Scan for the cell matching the given text and deliver its [x, y] coordinate at center. 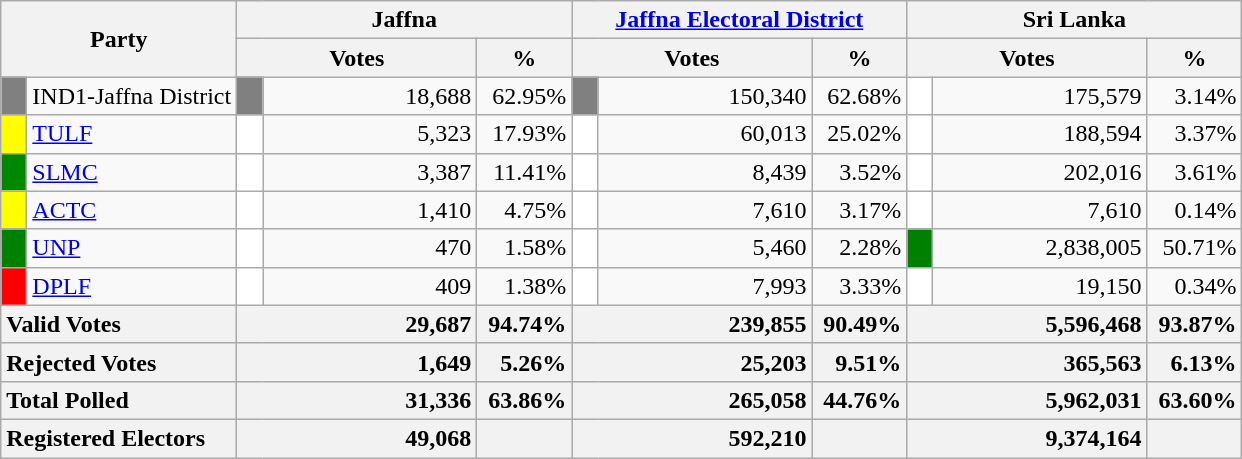
239,855 [692, 324]
3,387 [370, 172]
Rejected Votes [119, 362]
1,410 [370, 210]
25,203 [692, 362]
11.41% [524, 172]
62.95% [524, 96]
150,340 [705, 96]
3.61% [1194, 172]
49,068 [357, 438]
Total Polled [119, 400]
IND1-Jaffna District [132, 96]
17.93% [524, 134]
9,374,164 [1027, 438]
5,460 [705, 248]
2.28% [860, 248]
202,016 [1040, 172]
3.37% [1194, 134]
62.68% [860, 96]
TULF [132, 134]
1.58% [524, 248]
5,962,031 [1027, 400]
5,323 [370, 134]
19,150 [1040, 286]
7,993 [705, 286]
175,579 [1040, 96]
93.87% [1194, 324]
3.17% [860, 210]
Party [119, 39]
18,688 [370, 96]
3.52% [860, 172]
265,058 [692, 400]
ACTC [132, 210]
188,594 [1040, 134]
6.13% [1194, 362]
SLMC [132, 172]
3.14% [1194, 96]
0.14% [1194, 210]
29,687 [357, 324]
1,649 [357, 362]
25.02% [860, 134]
UNP [132, 248]
Registered Electors [119, 438]
5.26% [524, 362]
63.60% [1194, 400]
Jaffna Electoral District [740, 20]
Sri Lanka [1074, 20]
8,439 [705, 172]
Jaffna [404, 20]
409 [370, 286]
3.33% [860, 286]
9.51% [860, 362]
365,563 [1027, 362]
2,838,005 [1040, 248]
5,596,468 [1027, 324]
63.86% [524, 400]
0.34% [1194, 286]
470 [370, 248]
44.76% [860, 400]
31,336 [357, 400]
90.49% [860, 324]
DPLF [132, 286]
592,210 [692, 438]
94.74% [524, 324]
1.38% [524, 286]
Valid Votes [119, 324]
50.71% [1194, 248]
60,013 [705, 134]
4.75% [524, 210]
